Determine the (X, Y) coordinate at the center of the cell enclosing the given text.  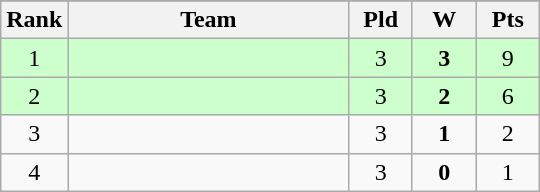
Pts (508, 20)
W (444, 20)
9 (508, 58)
0 (444, 172)
4 (34, 172)
Team (208, 20)
Rank (34, 20)
Pld (381, 20)
6 (508, 96)
